For the text-containing cell, return its midpoint in [X, Y] coordinate format. 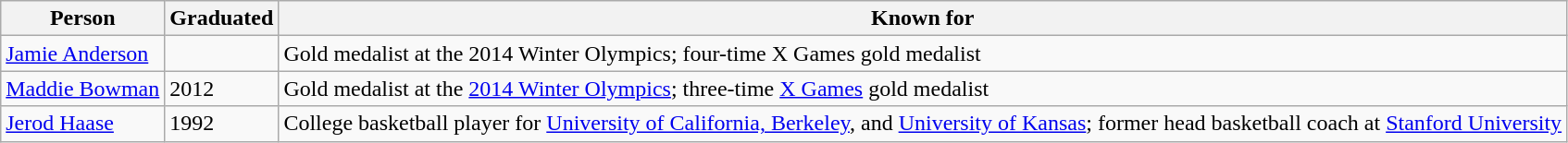
Gold medalist at the 2014 Winter Olympics; three-time X Games gold medalist [923, 89]
Jamie Anderson [83, 54]
2012 [222, 89]
College basketball player for University of California, Berkeley, and University of Kansas; former head basketball coach at Stanford University [923, 124]
Known for [923, 18]
Person [83, 18]
1992 [222, 124]
Maddie Bowman [83, 89]
Gold medalist at the 2014 Winter Olympics; four-time X Games gold medalist [923, 54]
Graduated [222, 18]
Jerod Haase [83, 124]
